Capture the cell that displays the provided text and extract its (x, y) central coordinate. 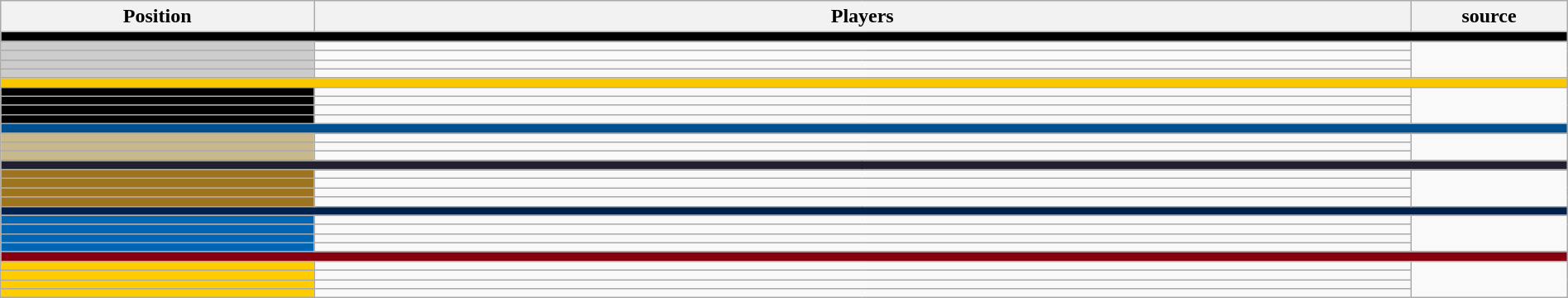
Position (157, 17)
source (1489, 17)
Players (863, 17)
